For the text-containing cell, return its midpoint in (X, Y) coordinate format. 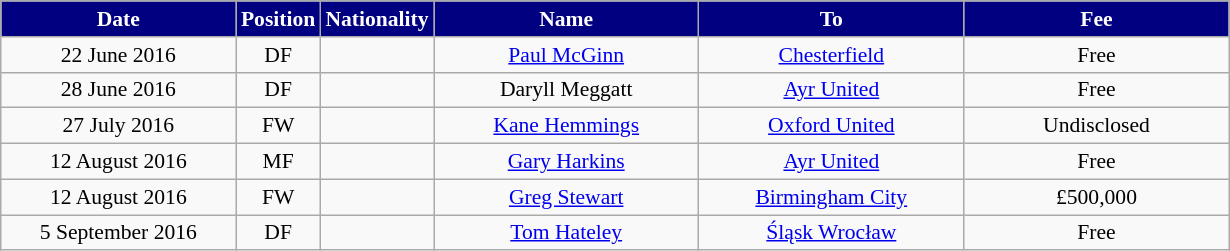
28 June 2016 (118, 90)
27 July 2016 (118, 126)
Kane Hemmings (566, 126)
Position (278, 19)
Gary Harkins (566, 162)
To (832, 19)
Greg Stewart (566, 197)
Name (566, 19)
22 June 2016 (118, 55)
Daryll Meggatt (566, 90)
Date (118, 19)
Fee (1096, 19)
Oxford United (832, 126)
MF (278, 162)
Nationality (376, 19)
Paul McGinn (566, 55)
Chesterfield (832, 55)
£500,000 (1096, 197)
Undisclosed (1096, 126)
Tom Hateley (566, 233)
Birmingham City (832, 197)
5 September 2016 (118, 233)
Śląsk Wrocław (832, 233)
